Locate the cell with the specified text and output its (x, y) center coordinate. 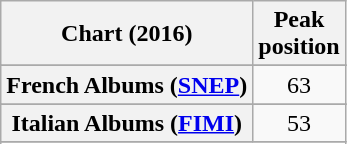
63 (299, 85)
French Albums (SNEP) (127, 85)
Peak position (299, 34)
53 (299, 123)
Chart (2016) (127, 34)
Italian Albums (FIMI) (127, 123)
